Extract the (X, Y) coordinate from the center of the cell holding the provided text.  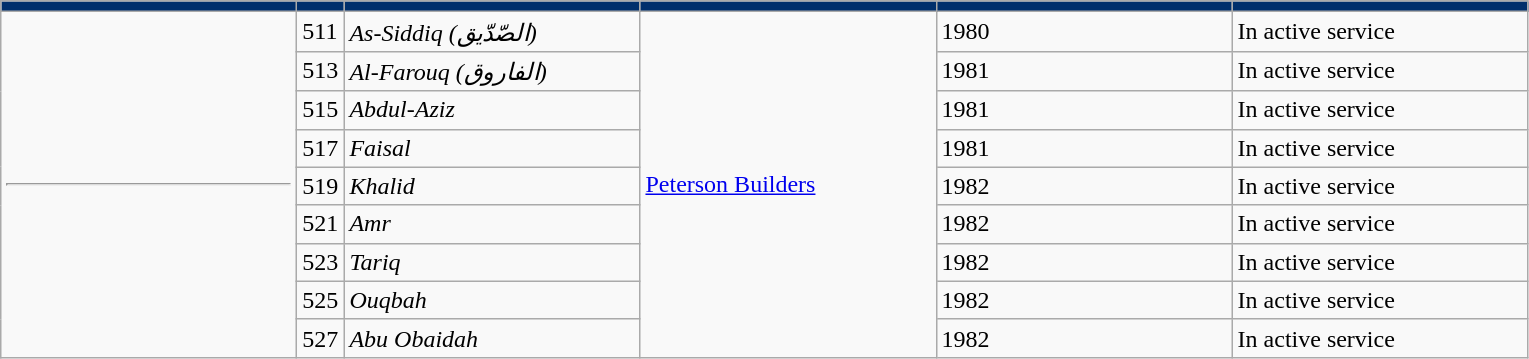
517 (320, 148)
Khalid (492, 186)
Tariq (492, 262)
1980 (1084, 32)
Abu Obaidah (492, 338)
523 (320, 262)
Ouqbah (492, 300)
Faisal (492, 148)
525 (320, 300)
511 (320, 32)
519 (320, 186)
Amr (492, 224)
513 (320, 71)
Abdul-Aziz (492, 110)
515 (320, 110)
521 (320, 224)
As-Siddiq (الصّدّيق) (492, 32)
Al-Farouq (الفاروق) (492, 71)
Peterson Builders (788, 185)
527 (320, 338)
